Find where the given text appears and provide that cell's center as (X, Y) coordinate. 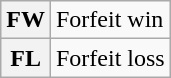
Forfeit loss (110, 58)
Forfeit win (110, 20)
FL (26, 58)
FW (26, 20)
